Determine the (x, y) coordinate at the center of the cell enclosing the given text.  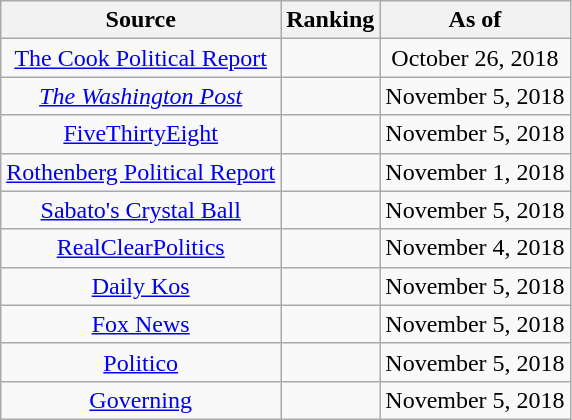
Governing (141, 400)
Ranking (330, 20)
Fox News (141, 324)
The Cook Political Report (141, 58)
RealClearPolitics (141, 248)
Rothenberg Political Report (141, 172)
Daily Kos (141, 286)
The Washington Post (141, 96)
October 26, 2018 (475, 58)
Sabato's Crystal Ball (141, 210)
Politico (141, 362)
As of (475, 20)
November 1, 2018 (475, 172)
FiveThirtyEight (141, 134)
November 4, 2018 (475, 248)
Source (141, 20)
